Capture the cell that displays the provided text and extract its [x, y] central coordinate. 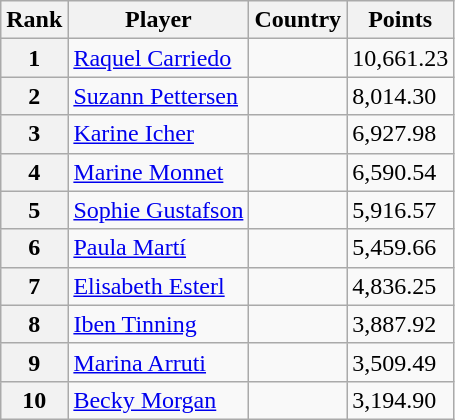
2 [34, 96]
Marina Arruti [158, 362]
10,661.23 [400, 58]
5,459.66 [400, 248]
4 [34, 172]
Suzann Pettersen [158, 96]
8,014.30 [400, 96]
3,509.49 [400, 362]
Rank [34, 20]
1 [34, 58]
Raquel Carriedo [158, 58]
5 [34, 210]
5,916.57 [400, 210]
4,836.25 [400, 286]
Elisabeth Esterl [158, 286]
Paula Martí [158, 248]
3,194.90 [400, 400]
10 [34, 400]
Sophie Gustafson [158, 210]
3,887.92 [400, 324]
Karine Icher [158, 134]
6,590.54 [400, 172]
8 [34, 324]
Country [298, 20]
6 [34, 248]
Player [158, 20]
6,927.98 [400, 134]
Iben Tinning [158, 324]
7 [34, 286]
Becky Morgan [158, 400]
9 [34, 362]
Points [400, 20]
Marine Monnet [158, 172]
3 [34, 134]
